Provide the [X, Y] coordinate of the cell's center where the given text is located.  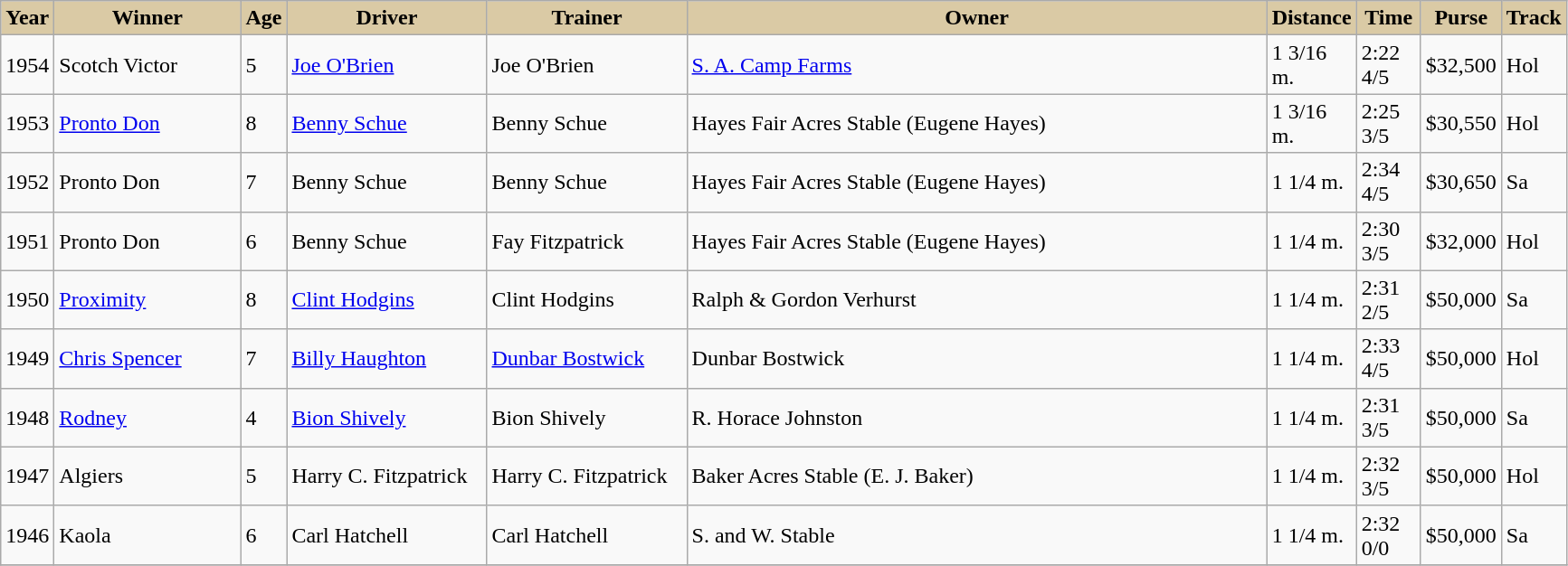
2:30 3/5 [1388, 241]
2:33 4/5 [1388, 358]
1951 [27, 241]
Winner [147, 18]
$30,550 [1460, 123]
1948 [27, 418]
2:22 4/5 [1388, 65]
Owner [977, 18]
Time [1388, 18]
Purse [1460, 18]
$32,500 [1460, 65]
2:31 2/5 [1388, 300]
1950 [27, 300]
Distance [1312, 18]
2:34 4/5 [1388, 183]
Year [27, 18]
Proximity [147, 300]
4 [264, 418]
2:32 0/0 [1388, 535]
S. A. Camp Farms [977, 65]
S. and W. Stable [977, 535]
1952 [27, 183]
Baker Acres Stable (E. J. Baker) [977, 476]
Chris Spencer [147, 358]
Fay Fitzpatrick [586, 241]
$32,000 [1460, 241]
2:32 3/5 [1388, 476]
1953 [27, 123]
Billy Haughton [387, 358]
2:25 3/5 [1388, 123]
1954 [27, 65]
Rodney [147, 418]
Trainer [586, 18]
Scotch Victor [147, 65]
Driver [387, 18]
Age [264, 18]
Track [1534, 18]
R. Horace Johnston [977, 418]
1947 [27, 476]
2:31 3/5 [1388, 418]
Kaola [147, 535]
Ralph & Gordon Verhurst [977, 300]
Algiers [147, 476]
$30,650 [1460, 183]
1949 [27, 358]
1946 [27, 535]
